Locate the cell with the specified text and output its [x, y] center coordinate. 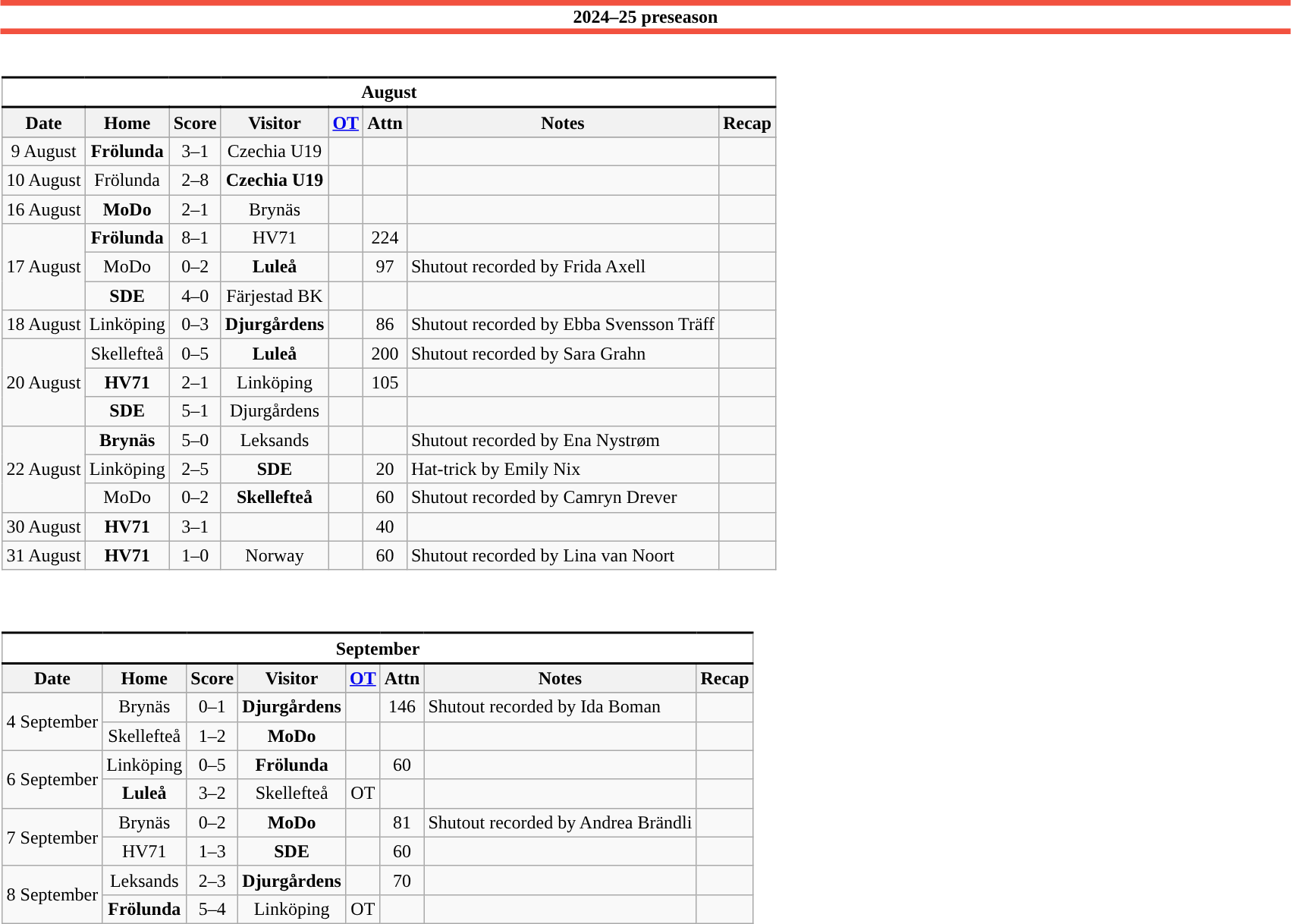
22 August [44, 469]
105 [385, 382]
224 [385, 238]
4–0 [195, 296]
0–3 [195, 325]
4 September [52, 721]
2–3 [212, 880]
Hat-trick by Emily Nix [563, 469]
Shutout recorded by Camryn Drever [563, 498]
20 August [44, 382]
5–4 [212, 909]
2–5 [195, 469]
8–1 [195, 238]
17 August [44, 267]
2024–25 preseason [645, 17]
Shutout recorded by Frida Axell [563, 267]
18 August [44, 325]
August [389, 93]
Färjestad BK [275, 296]
7 September [52, 837]
Shutout recorded by Ebba Svensson Träff [563, 325]
8 September [52, 894]
Shutout recorded by Ena Nystrøm [563, 440]
70 [402, 880]
2–8 [195, 180]
5–0 [195, 440]
1–2 [212, 736]
5–1 [195, 411]
9 August [44, 151]
81 [402, 822]
3–2 [212, 794]
31 August [44, 555]
1–3 [212, 851]
Shutout recorded by Ida Boman [560, 707]
Shutout recorded by Sara Grahn [563, 354]
16 August [44, 209]
Shutout recorded by Andrea Brändli [560, 822]
20 [385, 469]
0–1 [212, 707]
146 [402, 707]
6 September [52, 779]
200 [385, 354]
86 [385, 325]
30 August [44, 526]
40 [385, 526]
Shutout recorded by Lina van Noort [563, 555]
Norway [275, 555]
97 [385, 267]
10 August [44, 180]
September [378, 649]
1–0 [195, 555]
